Extract the [x, y] coordinate from the center of the cell holding the provided text.  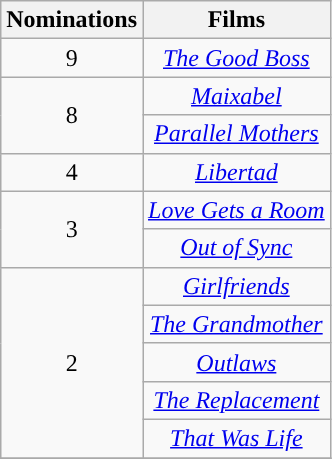
Nominations [72, 20]
The Good Boss [236, 58]
Love Gets a Room [236, 210]
Outlaws [236, 362]
The Replacement [236, 400]
That Was Life [236, 438]
8 [72, 115]
Girlfriends [236, 286]
Films [236, 20]
The Grandmother [236, 324]
Maixabel [236, 96]
2 [72, 362]
3 [72, 229]
9 [72, 58]
Out of Sync [236, 248]
4 [72, 172]
Parallel Mothers [236, 134]
Libertad [236, 172]
